Locate the cell with the specified text and output its [X, Y] center coordinate. 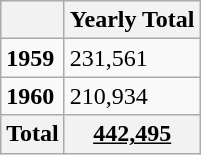
231,561 [132, 58]
Yearly Total [132, 20]
1960 [33, 96]
1959 [33, 58]
Total [33, 134]
442,495 [132, 134]
210,934 [132, 96]
